Identify which cell holds the provided text, then report its (x, y) central coordinate. 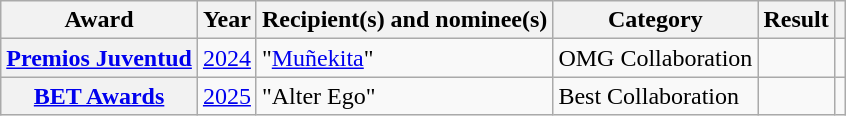
Premios Juventud (100, 58)
Result (796, 20)
OMG Collaboration (656, 58)
"Alter Ego" (404, 96)
Year (226, 20)
BET Awards (100, 96)
2025 (226, 96)
Recipient(s) and nominee(s) (404, 20)
2024 (226, 58)
Best Collaboration (656, 96)
Award (100, 20)
"Muñekita" (404, 58)
Category (656, 20)
